Locate the cell with the specified text and output its (X, Y) center coordinate. 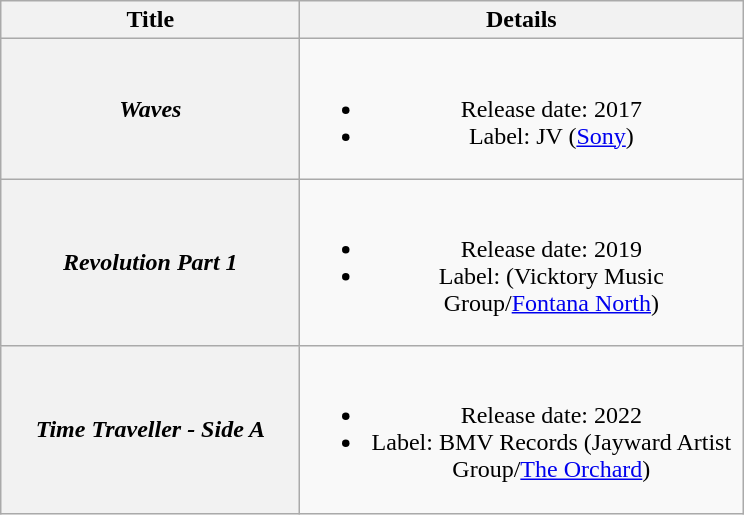
Details (522, 20)
Release date: 2017Label: JV (Sony) (522, 109)
Title (150, 20)
Time Traveller - Side A (150, 430)
Release date: 2022Label: BMV Records (Jayward Artist Group/The Orchard) (522, 430)
Revolution Part 1 (150, 262)
Waves (150, 109)
Release date: 2019Label: (Vicktory Music Group/Fontana North) (522, 262)
